Search for the cell housing the specified text and yield its [X, Y] center coordinate. 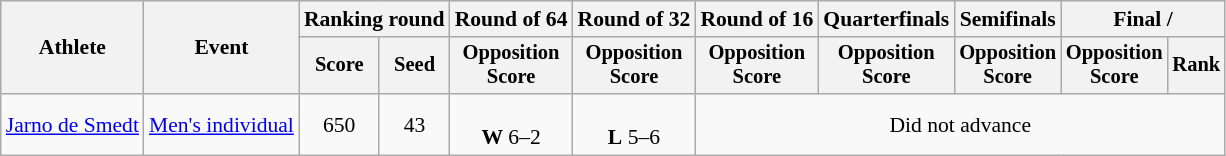
Jarno de Smedt [72, 124]
Event [222, 48]
L 5–6 [634, 124]
Score [340, 66]
Round of 32 [634, 19]
Men's individual [222, 124]
Athlete [72, 48]
Round of 16 [756, 19]
W 6–2 [512, 124]
Rank [1196, 66]
Quarterfinals [886, 19]
650 [340, 124]
Round of 64 [512, 19]
Did not advance [960, 124]
Semifinals [1008, 19]
Ranking round [374, 19]
Seed [414, 66]
Final / [1143, 19]
43 [414, 124]
